Return the (x, y) coordinate for the center point of the cell that contains the specified text.  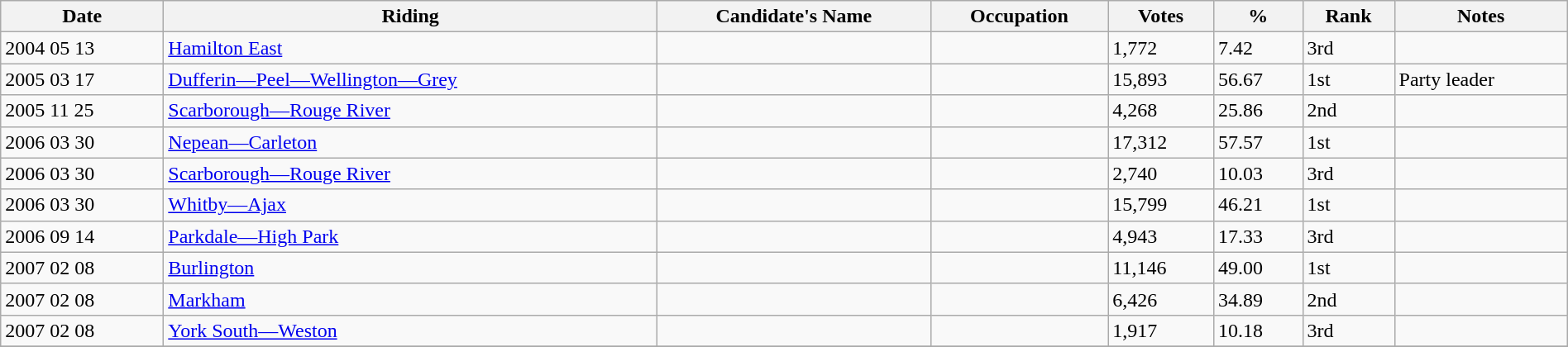
Markham (410, 299)
1,772 (1161, 48)
Dufferin—Peel—Wellington—Grey (410, 79)
4,268 (1161, 111)
Parkdale—High Park (410, 236)
Rank (1348, 17)
Burlington (410, 268)
Votes (1161, 17)
Hamilton East (410, 48)
46.21 (1258, 205)
% (1258, 17)
10.18 (1258, 330)
11,146 (1161, 268)
4,943 (1161, 236)
Whitby—Ajax (410, 205)
Nepean—Carleton (410, 142)
Riding (410, 17)
2005 03 17 (83, 79)
17.33 (1258, 236)
2,740 (1161, 173)
Notes (1480, 17)
Party leader (1480, 79)
2004 05 13 (83, 48)
Date (83, 17)
1,917 (1161, 330)
7.42 (1258, 48)
57.57 (1258, 142)
2006 09 14 (83, 236)
25.86 (1258, 111)
York South—Weston (410, 330)
Occupation (1019, 17)
15,799 (1161, 205)
34.89 (1258, 299)
56.67 (1258, 79)
49.00 (1258, 268)
Candidate's Name (794, 17)
2005 11 25 (83, 111)
17,312 (1161, 142)
6,426 (1161, 299)
15,893 (1161, 79)
10.03 (1258, 173)
